Locate the cell with the specified text and output its (x, y) center coordinate. 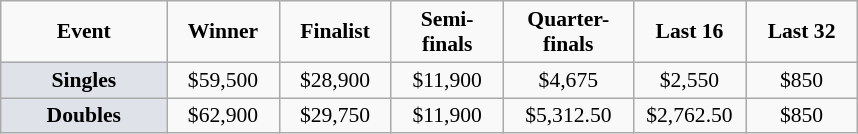
Finalist (335, 32)
Last 32 (802, 32)
Singles (84, 80)
$2,762.50 (689, 116)
Event (84, 32)
$28,900 (335, 80)
$5,312.50 (568, 116)
Semi-finals (447, 32)
Doubles (84, 116)
$59,500 (223, 80)
$2,550 (689, 80)
Quarter-finals (568, 32)
Winner (223, 32)
Last 16 (689, 32)
$62,900 (223, 116)
$29,750 (335, 116)
$4,675 (568, 80)
